From the cell containing the given text, extract its center point as [X, Y] coordinate. 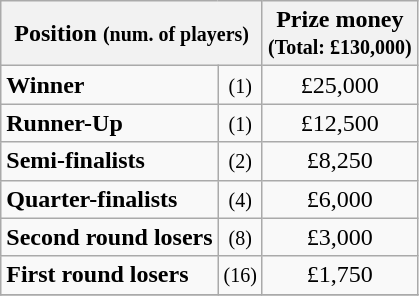
£8,250 [340, 161]
Winner [110, 85]
First round losers [110, 275]
Second round losers [110, 237]
Runner-Up [110, 123]
£3,000 [340, 237]
£6,000 [340, 199]
(8) [240, 237]
Quarter-finalists [110, 199]
(16) [240, 275]
£25,000 [340, 85]
(2) [240, 161]
£12,500 [340, 123]
(4) [240, 199]
Prize money(Total: £130,000) [340, 34]
£1,750 [340, 275]
Semi-finalists [110, 161]
Position (num. of players) [132, 34]
